Locate the cell with the specified text and output its (x, y) center coordinate. 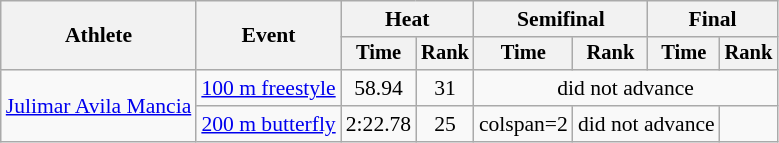
colspan=2 (524, 124)
Event (268, 36)
Heat (408, 19)
Final (712, 19)
200 m butterfly (268, 124)
58.94 (378, 88)
100 m freestyle (268, 88)
Athlete (99, 36)
2:22.78 (378, 124)
31 (445, 88)
25 (445, 124)
Julimar Avila Mancia (99, 106)
Semifinal (561, 19)
